Scan for the cell matching the given text and deliver its (x, y) coordinate at center. 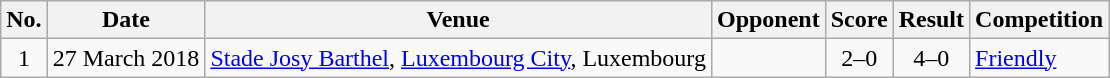
1 (24, 58)
4–0 (931, 58)
Competition (1040, 20)
Stade Josy Barthel, Luxembourg City, Luxembourg (458, 58)
No. (24, 20)
Date (126, 20)
27 March 2018 (126, 58)
2–0 (859, 58)
Score (859, 20)
Friendly (1040, 58)
Opponent (768, 20)
Venue (458, 20)
Result (931, 20)
